Extract the (x, y) coordinate from the center of the cell holding the provided text.  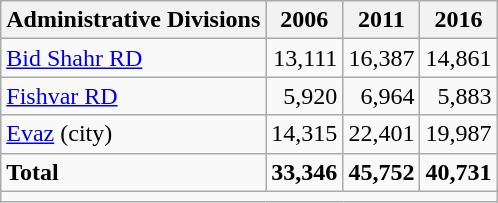
2011 (382, 20)
22,401 (382, 134)
6,964 (382, 96)
Total (134, 172)
13,111 (304, 58)
45,752 (382, 172)
2016 (458, 20)
Bid Shahr RD (134, 58)
33,346 (304, 172)
2006 (304, 20)
14,861 (458, 58)
14,315 (304, 134)
5,883 (458, 96)
40,731 (458, 172)
Administrative Divisions (134, 20)
16,387 (382, 58)
Evaz (city) (134, 134)
5,920 (304, 96)
Fishvar RD (134, 96)
19,987 (458, 134)
